Extract the [X, Y] coordinate from the center of the cell holding the provided text.  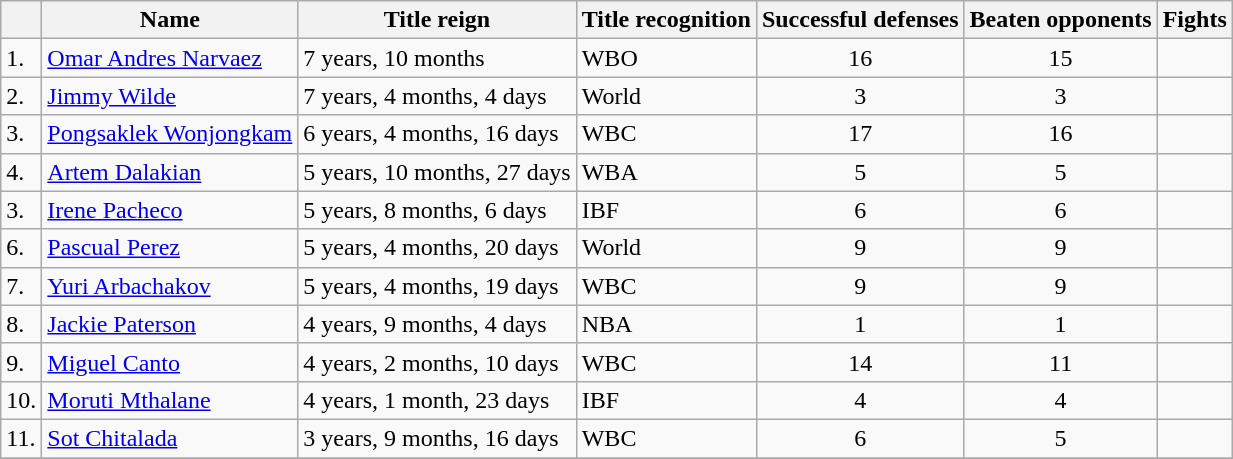
6. [22, 248]
6 years, 4 months, 16 days [437, 134]
3 years, 9 months, 16 days [437, 438]
11. [22, 438]
2. [22, 96]
4 years, 2 months, 10 days [437, 362]
Title recognition [666, 20]
WBO [666, 58]
1. [22, 58]
5 years, 4 months, 20 days [437, 248]
Moruti Mthalane [170, 400]
WBA [666, 172]
NBA [666, 324]
4. [22, 172]
4 years, 1 month, 23 days [437, 400]
Omar Andres Narvaez [170, 58]
8. [22, 324]
Name [170, 20]
Title reign [437, 20]
15 [1060, 58]
Fights [1194, 20]
11 [1060, 362]
4 years, 9 months, 4 days [437, 324]
Beaten opponents [1060, 20]
Yuri Arbachakov [170, 286]
7 years, 4 months, 4 days [437, 96]
Miguel Canto [170, 362]
Artem Dalakian [170, 172]
10. [22, 400]
Jimmy Wilde [170, 96]
7. [22, 286]
Pascual Perez [170, 248]
Pongsaklek Wonjongkam [170, 134]
5 years, 10 months, 27 days [437, 172]
7 years, 10 months [437, 58]
5 years, 8 months, 6 days [437, 210]
14 [860, 362]
Irene Pacheco [170, 210]
Sot Chitalada [170, 438]
9. [22, 362]
5 years, 4 months, 19 days [437, 286]
Jackie Paterson [170, 324]
Successful defenses [860, 20]
17 [860, 134]
